Determine the (X, Y) coordinate at the center of the cell enclosing the given text.  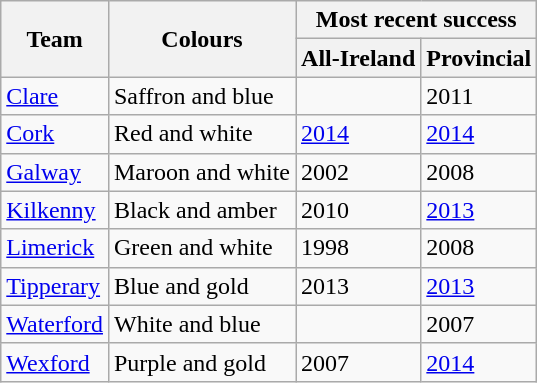
All-Ireland (358, 58)
Purple and gold (202, 362)
Clare (55, 96)
2011 (479, 96)
Wexford (55, 362)
Black and amber (202, 210)
White and blue (202, 324)
Most recent success (416, 20)
Maroon and white (202, 172)
Green and white (202, 248)
Tipperary (55, 286)
Galway (55, 172)
Cork (55, 134)
Saffron and blue (202, 96)
Colours (202, 39)
Provincial (479, 58)
2002 (358, 172)
Waterford (55, 324)
2010 (358, 210)
Kilkenny (55, 210)
Blue and gold (202, 286)
1998 (358, 248)
Team (55, 39)
Limerick (55, 248)
Red and white (202, 134)
